Detect which cell encompasses the target text, then output its (x, y) center coordinate. 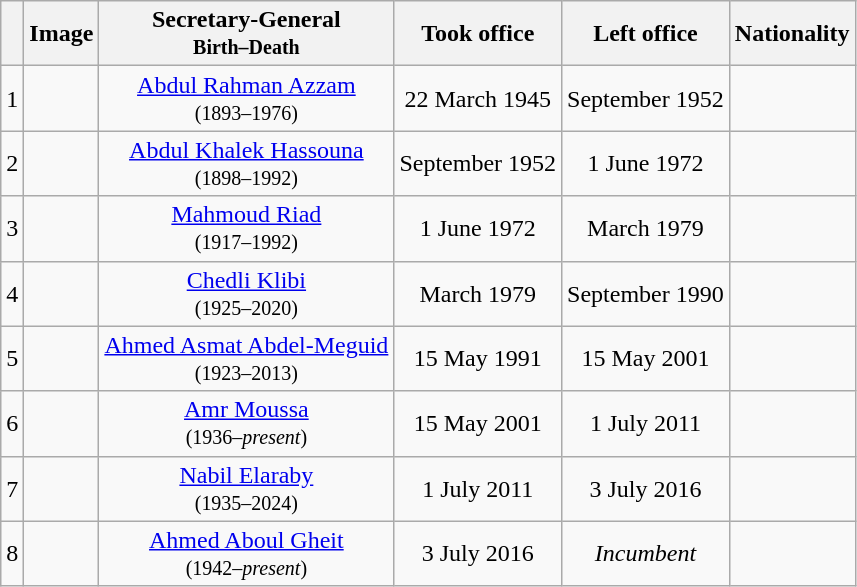
Incumbent (646, 554)
Secretary-GeneralBirth–Death (246, 34)
Abdul Rahman Azzam(1893–1976) (246, 98)
Took office (478, 34)
Ahmed Asmat Abdel-Meguid(1923–2013) (246, 358)
4 (12, 294)
Amr Moussa(1936–present) (246, 424)
Ahmed Aboul Gheit(1942–present) (246, 554)
Mahmoud Riad(1917–1992) (246, 228)
Nationality (792, 34)
5 (12, 358)
2 (12, 164)
22 March 1945 (478, 98)
Chedli Klibi(1925–2020) (246, 294)
6 (12, 424)
15 May 1991 (478, 358)
September 1990 (646, 294)
1 (12, 98)
3 (12, 228)
Abdul Khalek Hassouna(1898–1992) (246, 164)
Left office (646, 34)
8 (12, 554)
7 (12, 488)
Nabil Elaraby(1935–2024) (246, 488)
Image (62, 34)
